For the text-containing cell, return its midpoint in (X, Y) coordinate format. 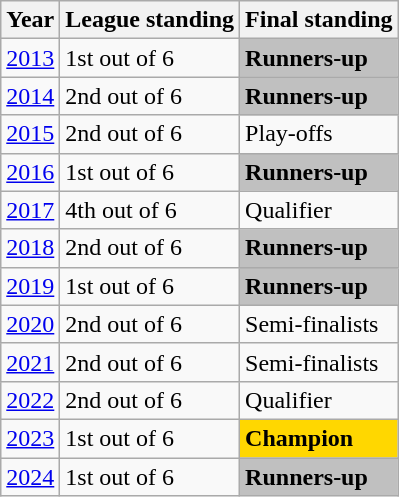
2016 (30, 172)
2020 (30, 324)
2019 (30, 286)
League standing (150, 20)
2017 (30, 210)
2015 (30, 134)
2021 (30, 362)
4th out of 6 (150, 210)
2013 (30, 58)
Play-offs (319, 134)
2023 (30, 438)
Final standing (319, 20)
Champion (319, 438)
Year (30, 20)
2018 (30, 248)
2014 (30, 96)
2024 (30, 477)
2022 (30, 400)
